Pinpoint the cell where the given text exists, returning its (X, Y) midpoint coordinate. 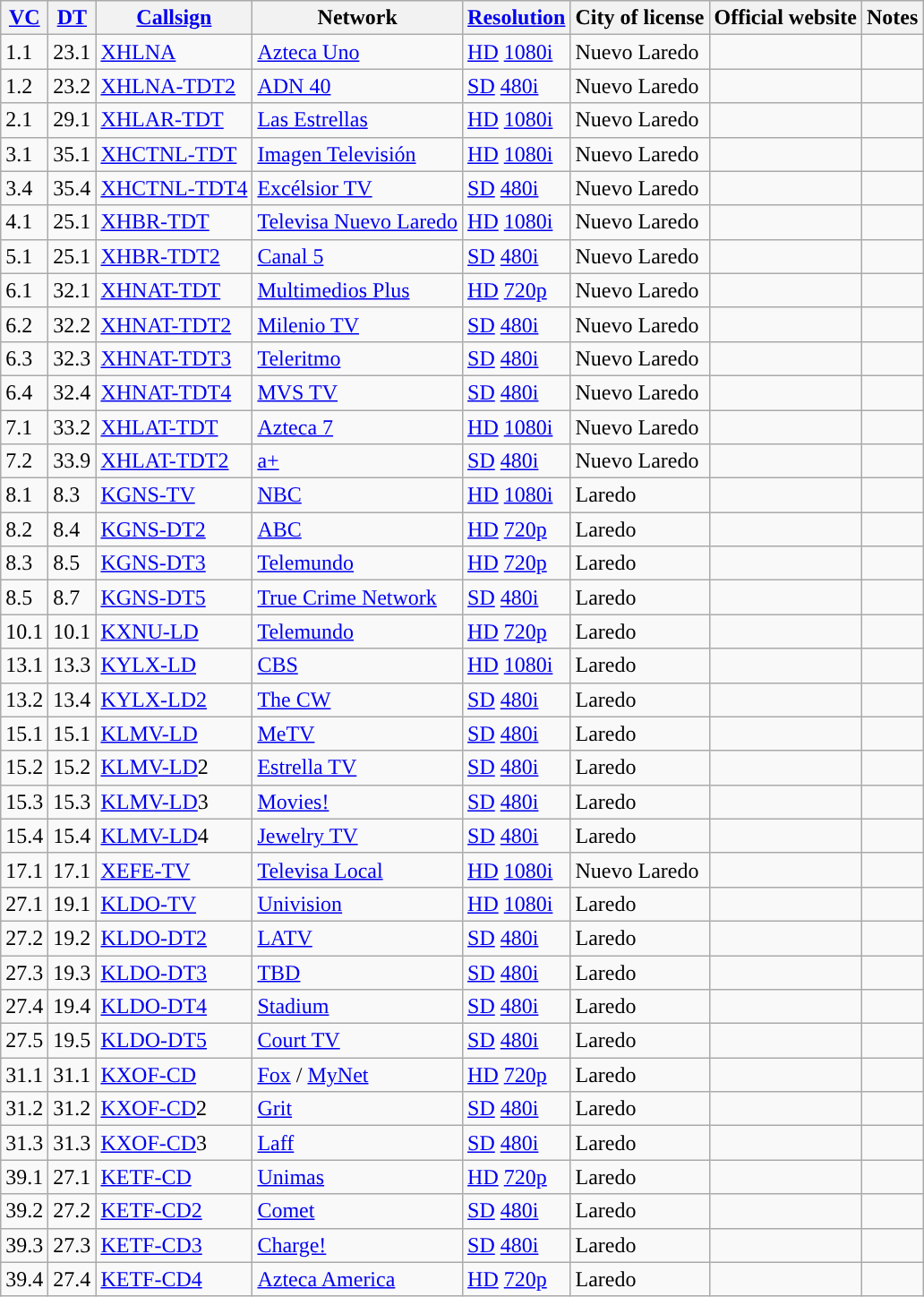
19.1 (72, 904)
13.4 (72, 700)
True Crime Network (358, 597)
KGNS-DT2 (174, 529)
Imagen Televisión (358, 154)
32.2 (72, 324)
8.7 (72, 597)
XHLAT-TDT2 (174, 461)
4.1 (25, 222)
XHBR-TDT (174, 222)
KXOF-CD3 (174, 1143)
XHNAT-TDT3 (174, 358)
KLMV-LD4 (174, 836)
Charge! (358, 1245)
Stadium (358, 1007)
35.1 (72, 154)
Movies! (358, 802)
19.5 (72, 1041)
Grit (358, 1109)
ABC (358, 529)
23.1 (72, 52)
39.4 (25, 1279)
KETF-CD (174, 1177)
KLMV-LD (174, 734)
33.9 (72, 461)
KLDO-TV (174, 904)
Official website (785, 18)
DT (72, 18)
Televisa Local (358, 870)
Fox / MyNet (358, 1075)
3.1 (25, 154)
KYLX-LD (174, 666)
KGNS-DT5 (174, 597)
KGNS-DT3 (174, 563)
32.1 (72, 290)
XHLNA (174, 52)
8.2 (25, 529)
6.3 (25, 358)
XHNAT-TDT4 (174, 392)
1.1 (25, 52)
Multimedios Plus (358, 290)
XHCTNL-TDT4 (174, 188)
KLDO-DT2 (174, 938)
XHLAR-TDT (174, 120)
39.3 (25, 1245)
Canal 5 (358, 256)
KXOF-CD2 (174, 1109)
Univision (358, 904)
Televisa Nuevo Laredo (358, 222)
32.4 (72, 392)
KGNS-TV (174, 495)
7.2 (25, 461)
KYLX-LD2 (174, 700)
City of license (639, 18)
35.4 (72, 188)
6.4 (25, 392)
Teleritmo (358, 358)
a+ (358, 461)
19.3 (72, 972)
Estrella TV (358, 768)
Unimas (358, 1177)
The CW (358, 700)
3.4 (25, 188)
KETF-CD2 (174, 1211)
6.1 (25, 290)
ADN 40 (358, 86)
MeTV (358, 734)
Callsign (174, 18)
19.4 (72, 1007)
29.1 (72, 120)
Court TV (358, 1041)
KXOF-CD (174, 1075)
5.1 (25, 256)
13.3 (72, 666)
XHNAT-TDT (174, 290)
1.2 (25, 86)
XHLAT-TDT (174, 427)
Azteca Uno (358, 52)
KLDO-DT5 (174, 1041)
Excélsior TV (358, 188)
39.1 (25, 1177)
NBC (358, 495)
KLMV-LD3 (174, 802)
7.1 (25, 427)
XHBR-TDT2 (174, 256)
19.2 (72, 938)
6.2 (25, 324)
Laff (358, 1143)
8.4 (72, 529)
Notes (892, 18)
Comet (358, 1211)
Network (358, 18)
XHLNA-TDT2 (174, 86)
MVS TV (358, 392)
13.2 (25, 700)
XHNAT-TDT2 (174, 324)
KLDO-DT4 (174, 1007)
KETF-CD3 (174, 1245)
CBS (358, 666)
Las Estrellas (358, 120)
Jewelry TV (358, 836)
KLMV-LD2 (174, 768)
27.5 (25, 1041)
32.3 (72, 358)
Milenio TV (358, 324)
KXNU-LD (174, 631)
LATV (358, 938)
23.2 (72, 86)
KLDO-DT3 (174, 972)
33.2 (72, 427)
XHCTNL-TDT (174, 154)
KETF-CD4 (174, 1279)
13.1 (25, 666)
Azteca America (358, 1279)
TBD (358, 972)
2.1 (25, 120)
8.1 (25, 495)
Resolution (517, 18)
Azteca 7 (358, 427)
XEFE-TV (174, 870)
39.2 (25, 1211)
VC (25, 18)
